From the cell containing the given text, extract its center point as (X, Y) coordinate. 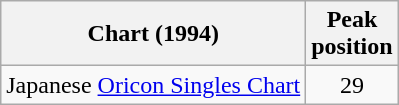
Japanese Oricon Singles Chart (154, 85)
29 (352, 85)
Chart (1994) (154, 34)
Peakposition (352, 34)
